Extract the (X, Y) coordinate from the center of the cell holding the provided text.  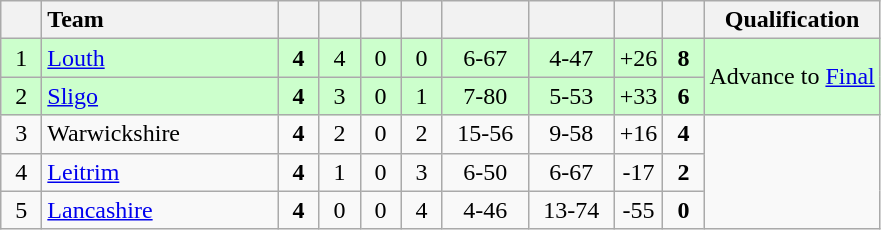
9-58 (571, 134)
Team (160, 20)
4-46 (485, 210)
5-53 (571, 96)
-55 (638, 210)
8 (684, 58)
Advance to Final (792, 77)
Lancashire (160, 210)
15-56 (485, 134)
13-74 (571, 210)
Warwickshire (160, 134)
5 (22, 210)
+26 (638, 58)
Louth (160, 58)
+33 (638, 96)
-17 (638, 172)
Leitrim (160, 172)
4-47 (571, 58)
+16 (638, 134)
6-50 (485, 172)
Sligo (160, 96)
Qualification (792, 20)
6 (684, 96)
7-80 (485, 96)
